For the text-containing cell, return its midpoint in (X, Y) coordinate format. 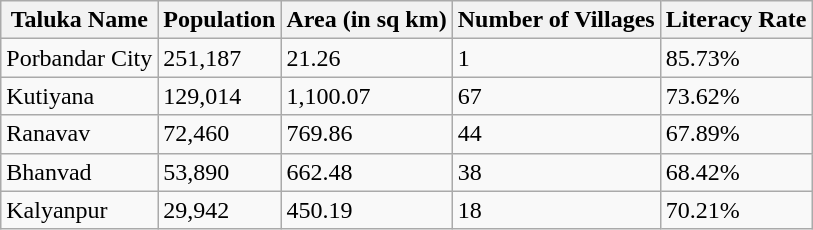
Kalyanpur (80, 210)
1 (556, 58)
Porbandar City (80, 58)
Literacy Rate (736, 20)
67 (556, 96)
662.48 (366, 172)
53,890 (220, 172)
21.26 (366, 58)
Population (220, 20)
Area (in sq km) (366, 20)
1,100.07 (366, 96)
Ranavav (80, 134)
Kutiyana (80, 96)
251,187 (220, 58)
68.42% (736, 172)
769.86 (366, 134)
67.89% (736, 134)
129,014 (220, 96)
73.62% (736, 96)
72,460 (220, 134)
Taluka Name (80, 20)
18 (556, 210)
29,942 (220, 210)
450.19 (366, 210)
44 (556, 134)
85.73% (736, 58)
38 (556, 172)
Number of Villages (556, 20)
70.21% (736, 210)
Bhanvad (80, 172)
